Identify which cell holds the provided text, then report its [X, Y] central coordinate. 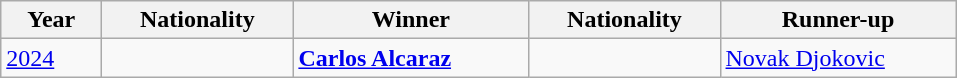
Winner [411, 20]
Year [52, 20]
2024 [52, 58]
Carlos Alcaraz [411, 58]
Runner-up [838, 20]
Novak Djokovic [838, 58]
